Extract the (X, Y) coordinate from the center of the cell holding the provided text.  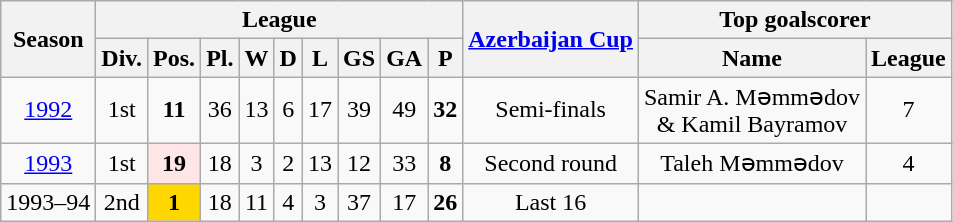
49 (404, 110)
GA (404, 58)
2 (288, 163)
36 (220, 110)
19 (174, 163)
W (256, 58)
Taleh Məmmədov (752, 163)
Azerbaijan Cup (551, 39)
8 (446, 163)
L (320, 58)
Last 16 (551, 202)
Top goalscorer (794, 20)
1993 (48, 163)
Season (48, 39)
Div. (122, 58)
1992 (48, 110)
33 (404, 163)
6 (288, 110)
D (288, 58)
Pl. (220, 58)
32 (446, 110)
Second round (551, 163)
2nd (122, 202)
Samir A. Məmmədov & Kamil Bayramov (752, 110)
GS (360, 58)
39 (360, 110)
12 (360, 163)
7 (909, 110)
Pos. (174, 58)
37 (360, 202)
1 (174, 202)
Semi-finals (551, 110)
26 (446, 202)
1993–94 (48, 202)
Name (752, 58)
P (446, 58)
